From the cell containing the given text, extract its center point as [X, Y] coordinate. 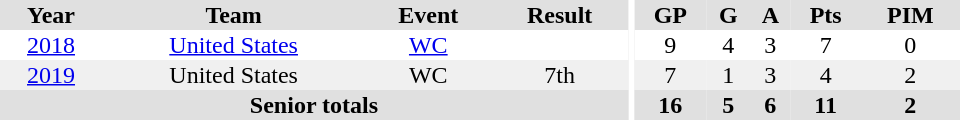
Pts [826, 15]
0 [910, 45]
A [770, 15]
9 [670, 45]
Senior totals [314, 105]
Result [560, 15]
Event [428, 15]
6 [770, 105]
7th [560, 75]
2019 [51, 75]
PIM [910, 15]
2018 [51, 45]
16 [670, 105]
1 [728, 75]
G [728, 15]
5 [728, 105]
GP [670, 15]
Year [51, 15]
Team [234, 15]
11 [826, 105]
